From the cell containing the given text, extract its center point as [x, y] coordinate. 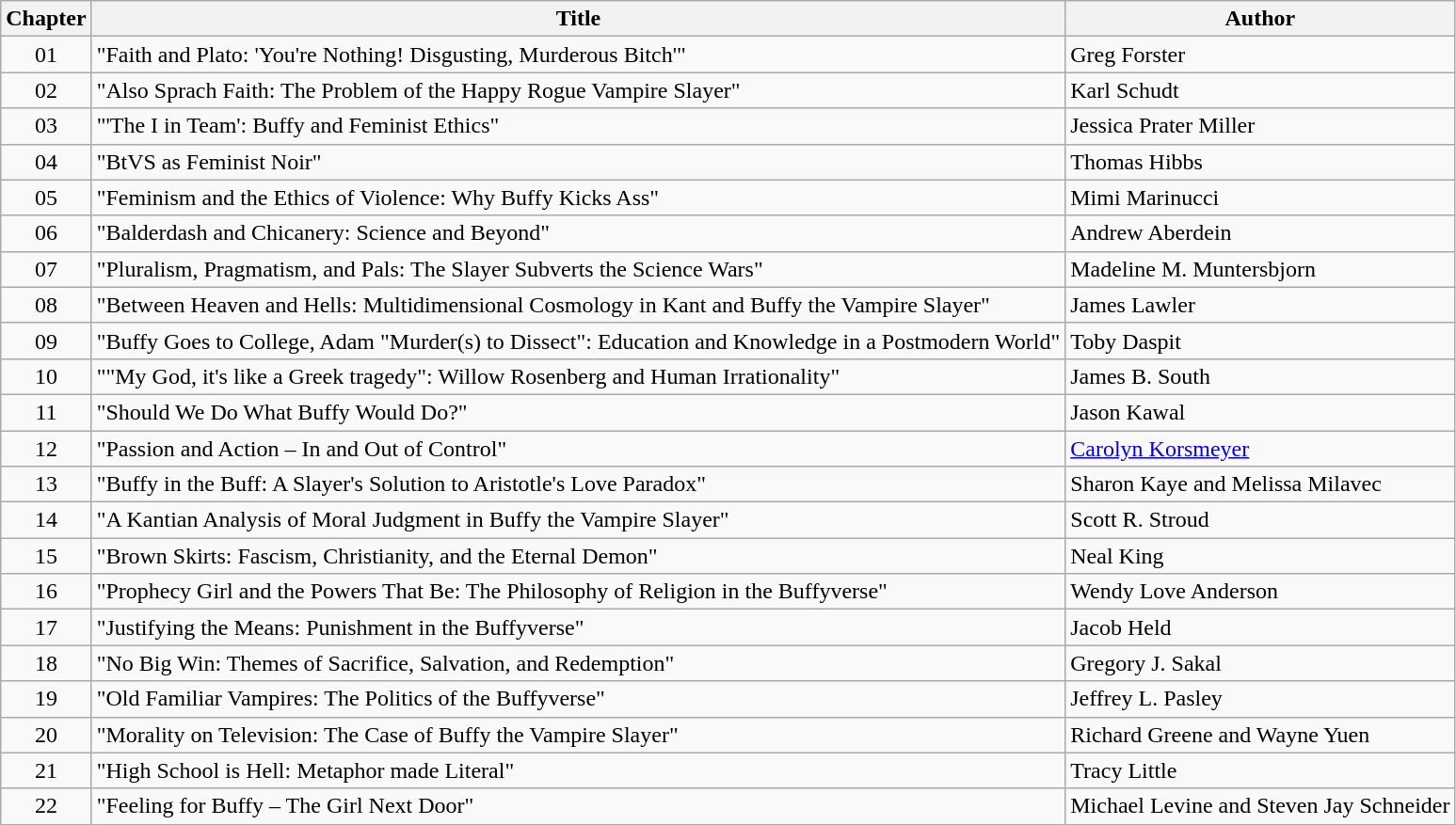
18 [46, 663]
Jessica Prater Miller [1260, 126]
"Pluralism, Pragmatism, and Pals: The Slayer Subverts the Science Wars" [578, 269]
Michael Levine and Steven Jay Schneider [1260, 806]
""My God, it's like a Greek tragedy": Willow Rosenberg and Human Irrationality" [578, 376]
"Prophecy Girl and the Powers That Be: The Philosophy of Religion in the Buffyverse" [578, 592]
06 [46, 233]
"Should We Do What Buffy Would Do?" [578, 412]
Richard Greene and Wayne Yuen [1260, 735]
12 [46, 449]
James Lawler [1260, 305]
"Brown Skirts: Fascism, Christianity, and the Eternal Demon" [578, 556]
Jacob Held [1260, 627]
"Buffy Goes to College, Adam "Murder(s) to Dissect": Education and Knowledge in a Postmodern World" [578, 341]
16 [46, 592]
Andrew Aberdein [1260, 233]
"Justifying the Means: Punishment in the Buffyverse" [578, 627]
13 [46, 484]
"Faith and Plato: 'You're Nothing! Disgusting, Murderous Bitch'" [578, 55]
"Feeling for Buffy – The Girl Next Door" [578, 806]
"Feminism and the Ethics of Violence: Why Buffy Kicks Ass" [578, 198]
"Balderdash and Chicanery: Science and Beyond" [578, 233]
10 [46, 376]
Karl Schudt [1260, 90]
"Morality on Television: The Case of Buffy the Vampire Slayer" [578, 735]
05 [46, 198]
Sharon Kaye and Melissa Milavec [1260, 484]
Thomas Hibbs [1260, 162]
Title [578, 19]
"Between Heaven and Hells: Multidimensional Cosmology in Kant and Buffy the Vampire Slayer" [578, 305]
"High School is Hell: Metaphor made Literal" [578, 770]
03 [46, 126]
Mimi Marinucci [1260, 198]
Neal King [1260, 556]
17 [46, 627]
Jason Kawal [1260, 412]
James B. South [1260, 376]
Author [1260, 19]
Jeffrey L. Pasley [1260, 699]
Gregory J. Sakal [1260, 663]
Chapter [46, 19]
07 [46, 269]
08 [46, 305]
Scott R. Stroud [1260, 520]
04 [46, 162]
"Buffy in the Buff: A Slayer's Solution to Aristotle's Love Paradox" [578, 484]
19 [46, 699]
01 [46, 55]
15 [46, 556]
Madeline M. Muntersbjorn [1260, 269]
20 [46, 735]
Toby Daspit [1260, 341]
09 [46, 341]
"'The I in Team': Buffy and Feminist Ethics" [578, 126]
Greg Forster [1260, 55]
Tracy Little [1260, 770]
"A Kantian Analysis of Moral Judgment in Buffy the Vampire Slayer" [578, 520]
14 [46, 520]
Carolyn Korsmeyer [1260, 449]
"Also Sprach Faith: The Problem of the Happy Rogue Vampire Slayer" [578, 90]
21 [46, 770]
22 [46, 806]
"BtVS as Feminist Noir" [578, 162]
"No Big Win: Themes of Sacrifice, Salvation, and Redemption" [578, 663]
02 [46, 90]
"Old Familiar Vampires: The Politics of the Buffyverse" [578, 699]
"Passion and Action – In and Out of Control" [578, 449]
Wendy Love Anderson [1260, 592]
11 [46, 412]
